Locate the cell with the specified text and output its (X, Y) center coordinate. 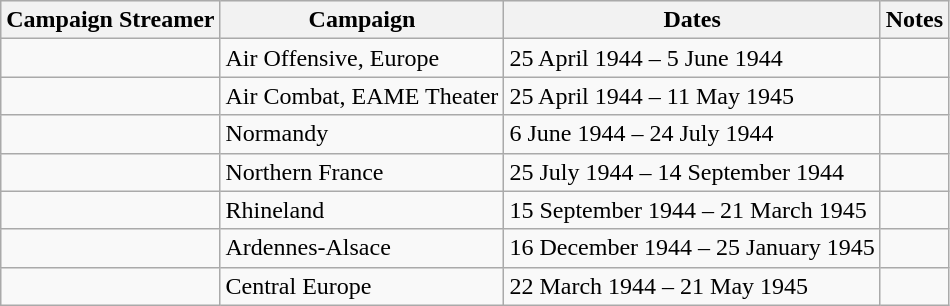
Normandy (362, 134)
25 April 1944 – 5 June 1944 (692, 58)
Air Offensive, Europe (362, 58)
25 July 1944 – 14 September 1944 (692, 172)
Rhineland (362, 210)
Campaign (362, 20)
22 March 1944 – 21 May 1945 (692, 286)
Notes (914, 20)
Dates (692, 20)
16 December 1944 – 25 January 1945 (692, 248)
Central Europe (362, 286)
25 April 1944 – 11 May 1945 (692, 96)
Air Combat, EAME Theater (362, 96)
Campaign Streamer (110, 20)
Ardennes-Alsace (362, 248)
Northern France (362, 172)
15 September 1944 – 21 March 1945 (692, 210)
6 June 1944 – 24 July 1944 (692, 134)
